From the cell containing the given text, extract its center point as [X, Y] coordinate. 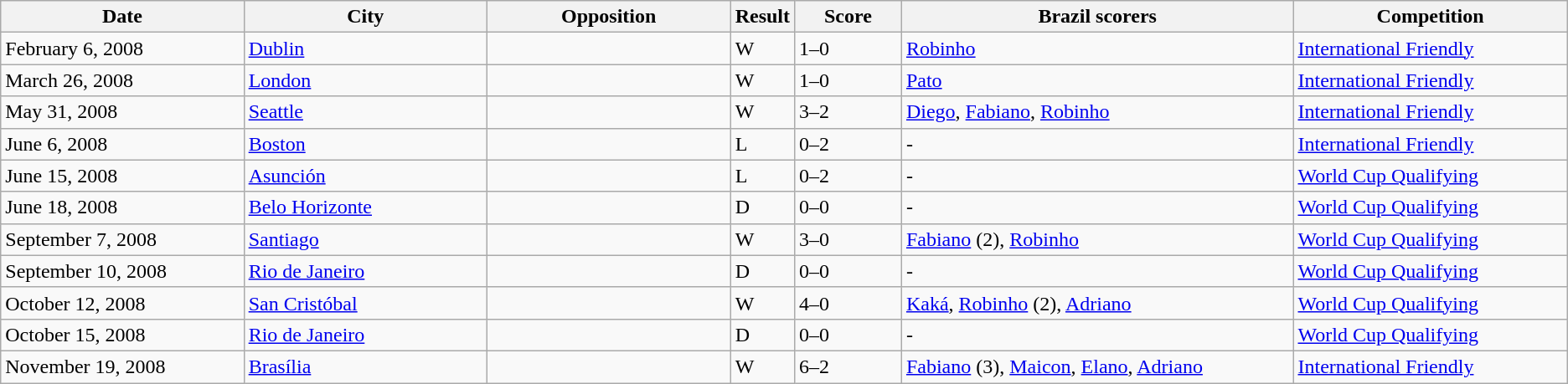
March 26, 2008 [122, 80]
Belo Horizonte [365, 207]
November 19, 2008 [122, 366]
February 6, 2008 [122, 49]
Fabiano (2), Robinho [1097, 239]
Result [762, 17]
4–0 [848, 303]
September 10, 2008 [122, 271]
Brazil scorers [1097, 17]
Brasília [365, 366]
San Cristóbal [365, 303]
Asunción [365, 176]
Dublin [365, 49]
June 15, 2008 [122, 176]
Pato [1097, 80]
October 15, 2008 [122, 335]
Date [122, 17]
London [365, 80]
Fabiano (3), Maicon, Elano, Adriano [1097, 366]
Kaká, Robinho (2), Adriano [1097, 303]
6–2 [848, 366]
October 12, 2008 [122, 303]
City [365, 17]
Santiago [365, 239]
June 18, 2008 [122, 207]
Opposition [608, 17]
Diego, Fabiano, Robinho [1097, 112]
June 6, 2008 [122, 144]
Boston [365, 144]
Seattle [365, 112]
May 31, 2008 [122, 112]
3–0 [848, 239]
Competition [1431, 17]
September 7, 2008 [122, 239]
Robinho [1097, 49]
3–2 [848, 112]
Score [848, 17]
